Return (x, y) of the center of cell containing provided text 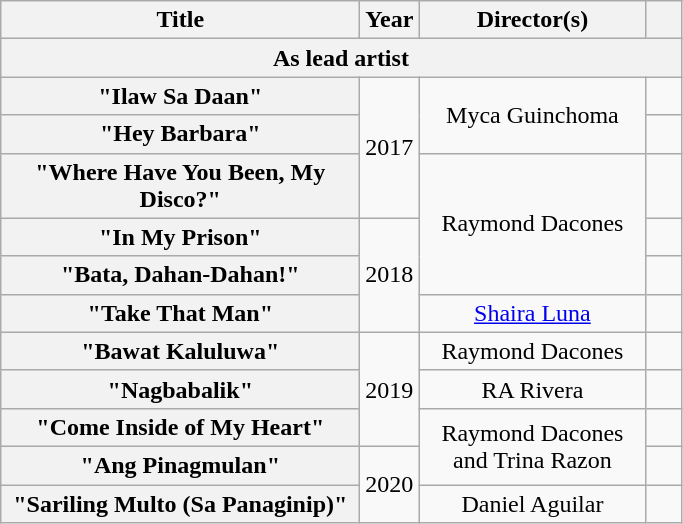
"Sariling Multo (Sa Panaginip)" (180, 503)
2020 (390, 484)
Director(s) (532, 20)
"In My Prison" (180, 237)
2019 (390, 389)
2017 (390, 148)
2018 (390, 275)
Raymond Dacones and Trina Razon (532, 446)
Shaira Luna (532, 313)
"Ang Pinagmulan" (180, 465)
Year (390, 20)
RA Rivera (532, 389)
"Bawat Kaluluwa" (180, 351)
Myca Guinchoma (532, 115)
"Hey Barbara" (180, 134)
As lead artist (341, 58)
"Take That Man" (180, 313)
"Nagbabalik" (180, 389)
"Ilaw Sa Daan" (180, 96)
Title (180, 20)
"Bata, Dahan-Dahan!" (180, 275)
"Where Have You Been, My Disco?" (180, 186)
"Come Inside of My Heart" (180, 427)
Daniel Aguilar (532, 503)
